Determine the [X, Y] coordinate at the center of the cell enclosing the given text.  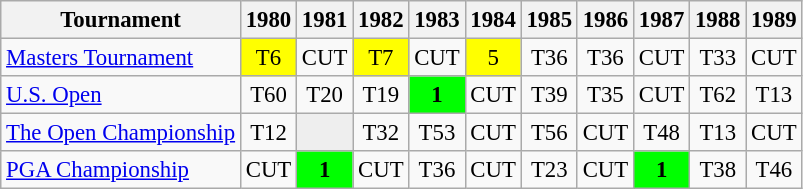
T12 [268, 133]
1984 [493, 20]
T48 [661, 133]
1985 [549, 20]
1989 [774, 20]
T7 [381, 58]
T46 [774, 170]
The Open Championship [121, 133]
1986 [605, 20]
PGA Championship [121, 170]
1987 [661, 20]
Tournament [121, 20]
T56 [549, 133]
1988 [718, 20]
T33 [718, 58]
Masters Tournament [121, 58]
T19 [381, 95]
T38 [718, 170]
T62 [718, 95]
5 [493, 58]
1981 [325, 20]
U.S. Open [121, 95]
T32 [381, 133]
T60 [268, 95]
T53 [437, 133]
1982 [381, 20]
1983 [437, 20]
T35 [605, 95]
T39 [549, 95]
T20 [325, 95]
1980 [268, 20]
T6 [268, 58]
T23 [549, 170]
